Determine the (X, Y) coordinate at the center of the cell enclosing the given text.  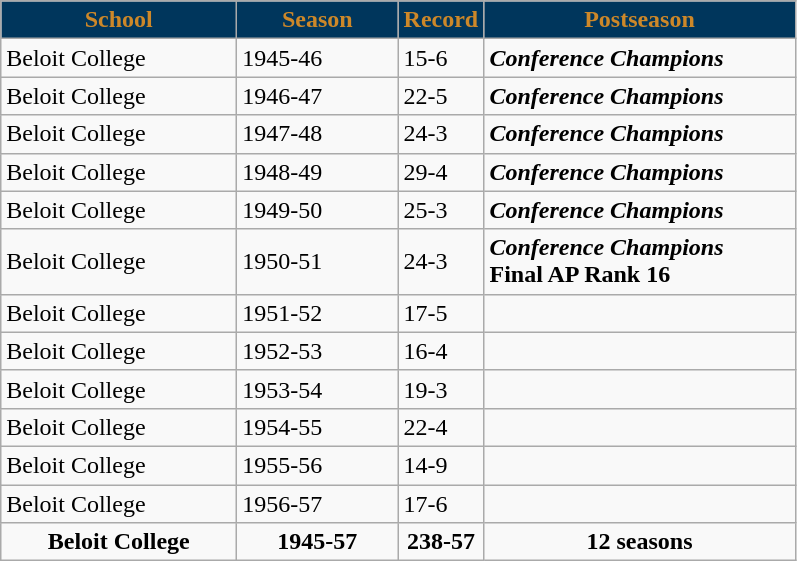
Record (441, 20)
1946-47 (318, 96)
1953-54 (318, 389)
1945-46 (318, 58)
17-5 (441, 313)
16-4 (441, 351)
1951-52 (318, 313)
22-4 (441, 427)
12 seasons (640, 542)
17-6 (441, 503)
238-57 (441, 542)
22-5 (441, 96)
1952-53 (318, 351)
Conference ChampionsFinal AP Rank 16 (640, 262)
School (119, 20)
Season (318, 20)
1949-50 (318, 210)
1948-49 (318, 172)
1954-55 (318, 427)
Postseason (640, 20)
1945-57 (318, 542)
19-3 (441, 389)
15-6 (441, 58)
1947-48 (318, 134)
25-3 (441, 210)
1950-51 (318, 262)
14-9 (441, 465)
1955-56 (318, 465)
29-4 (441, 172)
1956-57 (318, 503)
